Return [X, Y] of the center of cell containing provided text 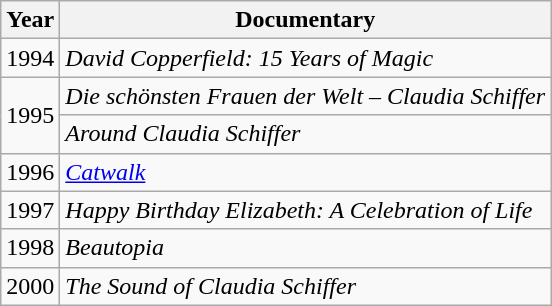
1996 [30, 172]
Year [30, 20]
Beautopia [306, 248]
Die schönsten Frauen der Welt – Claudia Schiffer [306, 96]
Documentary [306, 20]
2000 [30, 286]
Happy Birthday Elizabeth: A Celebration of Life [306, 210]
The Sound of Claudia Schiffer [306, 286]
Catwalk [306, 172]
David Copperfield: 15 Years of Magic [306, 58]
1994 [30, 58]
Around Claudia Schiffer [306, 134]
1995 [30, 115]
1997 [30, 210]
1998 [30, 248]
